From the cell containing the given text, extract its center point as (x, y) coordinate. 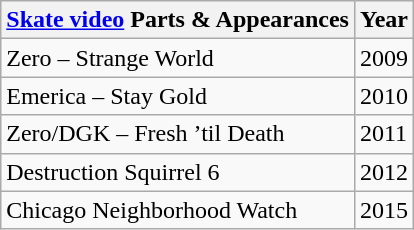
2010 (384, 96)
2011 (384, 134)
2009 (384, 58)
Destruction Squirrel 6 (178, 172)
Year (384, 20)
Zero – Strange World (178, 58)
Zero/DGK – Fresh ’til Death (178, 134)
Emerica – Stay Gold (178, 96)
2015 (384, 210)
Chicago Neighborhood Watch (178, 210)
2012 (384, 172)
Skate video Parts & Appearances (178, 20)
